Detect which cell encompasses the target text, then output its [x, y] center coordinate. 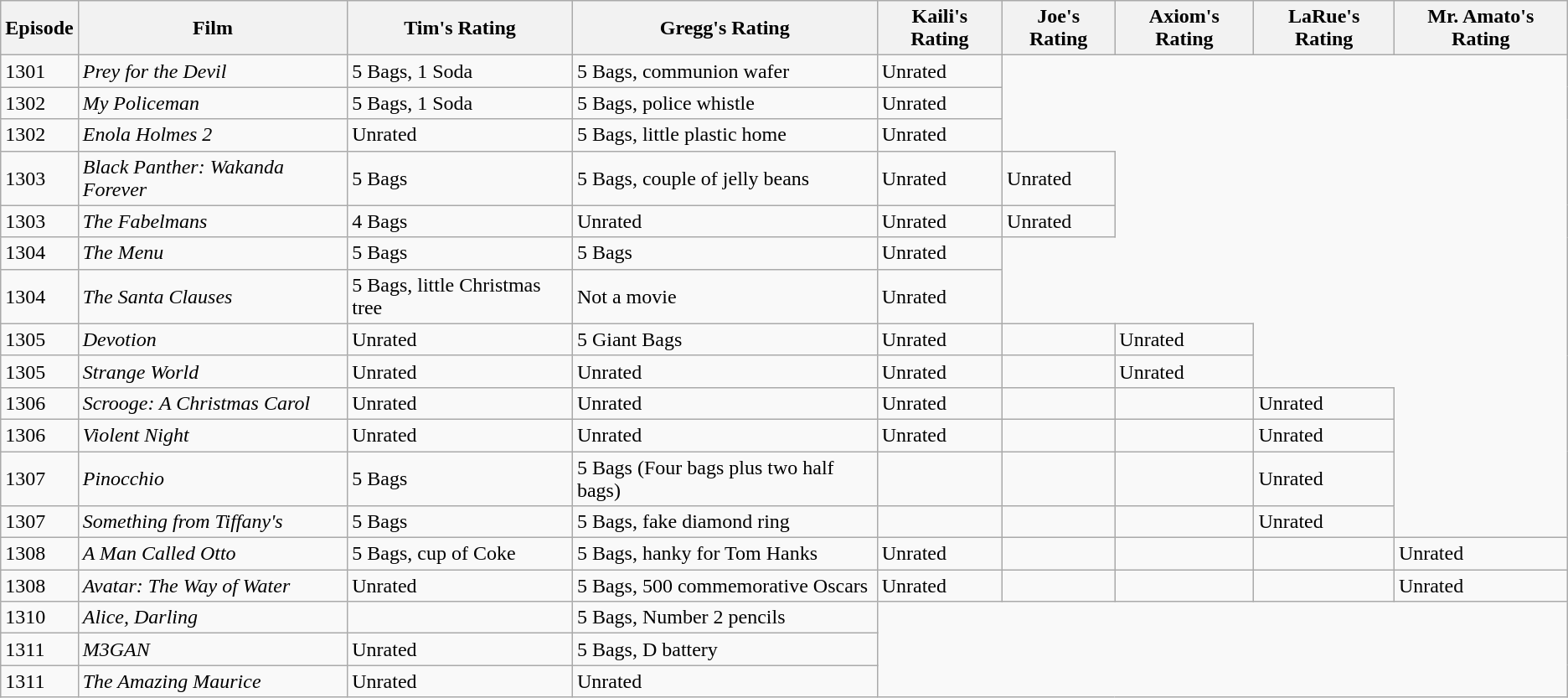
Violent Night [213, 435]
5 Bags, little Christmas tree [461, 297]
5 Bags, 500 commemorative Oscars [725, 586]
Pinocchio [213, 478]
The Fabelmans [213, 221]
5 Bags, fake diamond ring [725, 522]
5 Bags, little plastic home [725, 135]
Black Panther: Wakanda Forever [213, 178]
Strange World [213, 371]
1301 [39, 71]
Not a movie [725, 297]
4 Bags [461, 221]
Tim's Rating [461, 28]
5 Bags, police whistle [725, 103]
Something from Tiffany's [213, 522]
Scrooge: A Christmas Carol [213, 403]
M3GAN [213, 649]
The Santa Clauses [213, 297]
My Policeman [213, 103]
Axiom's Rating [1184, 28]
5 Bags, D battery [725, 649]
Gregg's Rating [725, 28]
Alice, Darling [213, 618]
5 Bags, communion wafer [725, 71]
Avatar: The Way of Water [213, 586]
Devotion [213, 339]
1310 [39, 618]
Film [213, 28]
Episode [39, 28]
5 Bags (Four bags plus two half bags) [725, 478]
Joe's Rating [1059, 28]
5 Bags, cup of Coke [461, 554]
Mr. Amato's Rating [1481, 28]
A Man Called Otto [213, 554]
LaRue's Rating [1323, 28]
Kaili's Rating [940, 28]
5 Giant Bags [725, 339]
5 Bags, hanky for Tom Hanks [725, 554]
Prey for the Devil [213, 71]
The Amazing Maurice [213, 681]
The Menu [213, 253]
5 Bags, couple of jelly beans [725, 178]
5 Bags, Number 2 pencils [725, 618]
Enola Holmes 2 [213, 135]
